Identify which cell holds the provided text, then report its [X, Y] central coordinate. 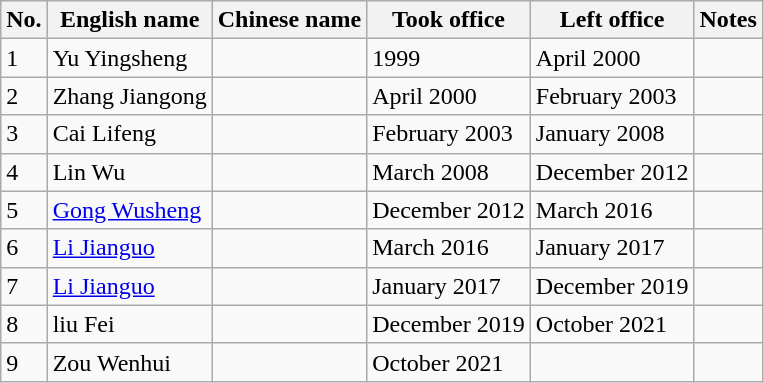
Cai Lifeng [130, 134]
4 [24, 172]
6 [24, 248]
7 [24, 286]
No. [24, 20]
2 [24, 96]
Chinese name [289, 20]
Zou Wenhui [130, 362]
liu Fei [130, 324]
January 2008 [612, 134]
9 [24, 362]
Notes [728, 20]
Yu Yingsheng [130, 58]
1 [24, 58]
March 2008 [449, 172]
1999 [449, 58]
8 [24, 324]
Gong Wusheng [130, 210]
5 [24, 210]
3 [24, 134]
Zhang Jiangong [130, 96]
English name [130, 20]
Left office [612, 20]
Took office [449, 20]
Lin Wu [130, 172]
